Output the (x, y) coordinate of the center of the cell containing the given text.  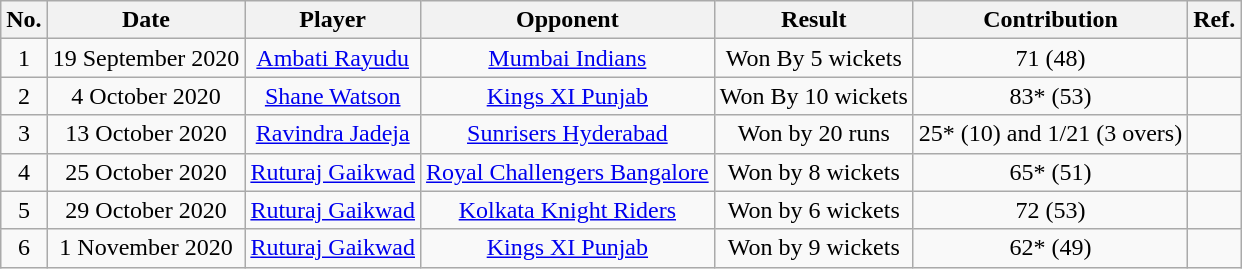
Opponent (568, 20)
Shane Watson (333, 96)
13 October 2020 (146, 134)
25* (10) and 1/21 (3 overs) (1050, 134)
29 October 2020 (146, 210)
Result (814, 20)
Won by 9 wickets (814, 248)
Ravindra Jadeja (333, 134)
Won By 10 wickets (814, 96)
5 (24, 210)
2 (24, 96)
Date (146, 20)
Won By 5 wickets (814, 58)
Won by 8 wickets (814, 172)
Won by 6 wickets (814, 210)
Ambati Rayudu (333, 58)
1 November 2020 (146, 248)
3 (24, 134)
72 (53) (1050, 210)
Mumbai Indians (568, 58)
71 (48) (1050, 58)
Royal Challengers Bangalore (568, 172)
Ref. (1214, 20)
4 (24, 172)
65* (51) (1050, 172)
4 October 2020 (146, 96)
83* (53) (1050, 96)
Contribution (1050, 20)
No. (24, 20)
Sunrisers Hyderabad (568, 134)
Player (333, 20)
62* (49) (1050, 248)
6 (24, 248)
19 September 2020 (146, 58)
1 (24, 58)
Kolkata Knight Riders (568, 210)
25 October 2020 (146, 172)
Won by 20 runs (814, 134)
